For the text-containing cell, return its midpoint in (x, y) coordinate format. 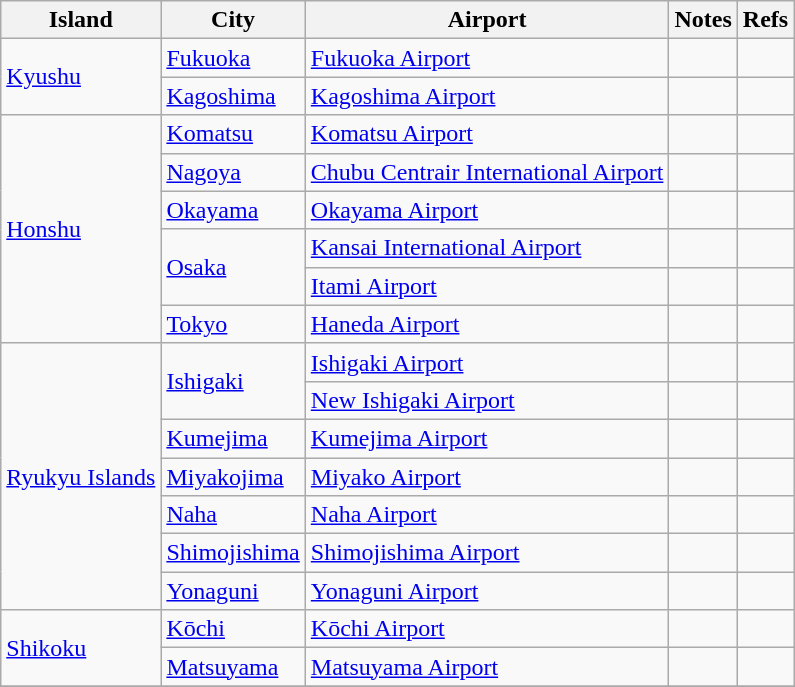
Kumejima Airport (487, 438)
Kagoshima Airport (487, 96)
Kagoshima (233, 96)
Fukuoka (233, 58)
Komatsu Airport (487, 134)
Okayama (233, 210)
Itami Airport (487, 286)
Kumejima (233, 438)
Nagoya (233, 172)
Ishigaki (233, 381)
Shimojishima Airport (487, 553)
Naha Airport (487, 515)
Matsuyama Airport (487, 667)
Yonaguni Airport (487, 591)
Kōchi Airport (487, 629)
Okayama Airport (487, 210)
Haneda Airport (487, 324)
City (233, 20)
Naha (233, 515)
Notes (703, 20)
Miyakojima (233, 477)
Kōchi (233, 629)
Yonaguni (233, 591)
Kansai International Airport (487, 248)
Shimojishima (233, 553)
Honshu (81, 229)
Ryukyu Islands (81, 476)
Tokyo (233, 324)
Osaka (233, 267)
Ishigaki Airport (487, 362)
Shikoku (81, 648)
Refs (765, 20)
Miyako Airport (487, 477)
Island (81, 20)
New Ishigaki Airport (487, 400)
Fukuoka Airport (487, 58)
Kyushu (81, 77)
Matsuyama (233, 667)
Chubu Centrair International Airport (487, 172)
Komatsu (233, 134)
Airport (487, 20)
